Detect which cell encompasses the target text, then output its (x, y) center coordinate. 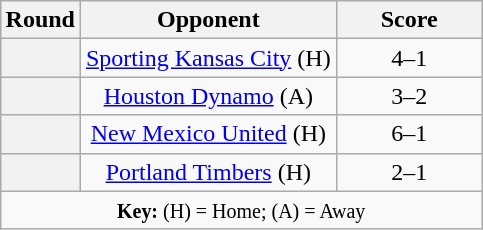
6–1 (409, 134)
Sporting Kansas City (H) (208, 58)
3–2 (409, 96)
Round (40, 20)
Key: (H) = Home; (A) = Away (241, 210)
New Mexico United (H) (208, 134)
Portland Timbers (H) (208, 172)
2–1 (409, 172)
Houston Dynamo (A) (208, 96)
4–1 (409, 58)
Score (409, 20)
Opponent (208, 20)
